Identify which cell holds the provided text, then report its [X, Y] central coordinate. 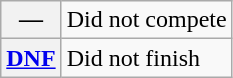
— [31, 20]
Did not finish [146, 58]
DNF [31, 58]
Did not compete [146, 20]
